Output the [X, Y] coordinate of the center of the cell containing the given text.  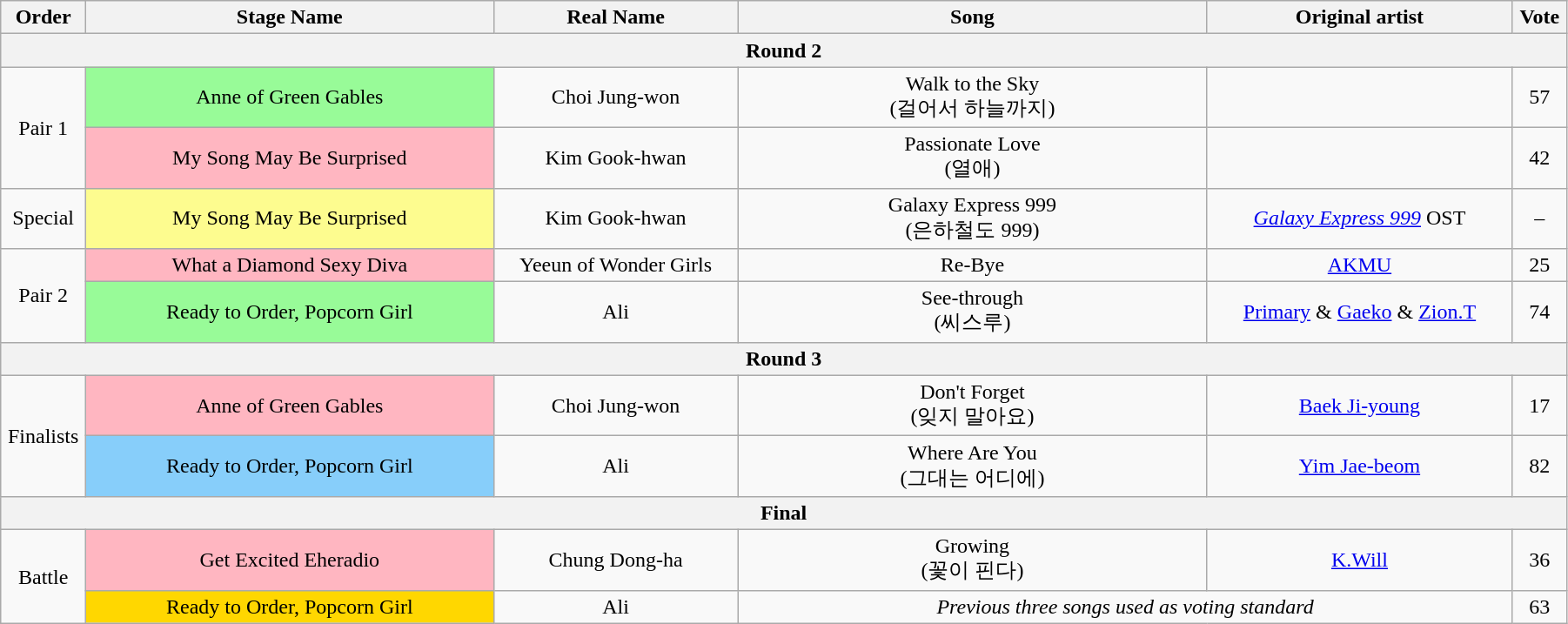
42 [1539, 158]
Original artist [1359, 17]
17 [1539, 406]
Round 3 [784, 359]
36 [1539, 560]
Chung Dong-ha [616, 560]
See-through(씨스루) [973, 312]
Growing(꽃이 핀다) [973, 560]
Song [973, 17]
AKMU [1359, 265]
Walk to the Sky(걸어서 하늘까지) [973, 97]
Yim Jae-beom [1359, 466]
Stage Name [290, 17]
Finalists [44, 435]
Round 2 [784, 50]
K.Will [1359, 560]
Battle [44, 576]
63 [1539, 607]
Real Name [616, 17]
Previous three songs used as voting standard [1125, 607]
What a Diamond Sexy Diva [290, 265]
57 [1539, 97]
74 [1539, 312]
Get Excited Eheradio [290, 560]
Special [44, 218]
82 [1539, 466]
Yeeun of Wonder Girls [616, 265]
Galaxy Express 999 OST [1359, 218]
Pair 1 [44, 127]
25 [1539, 265]
Re-Bye [973, 265]
Passionate Love(열애) [973, 158]
Baek Ji-young [1359, 406]
Order [44, 17]
– [1539, 218]
Vote [1539, 17]
Galaxy Express 999 (은하철도 999) [973, 218]
Pair 2 [44, 296]
Primary & Gaeko & Zion.T [1359, 312]
Where Are You(그대는 어디에) [973, 466]
Final [784, 513]
Don't Forget(잊지 말아요) [973, 406]
